From the cell containing the given text, extract its center point as [x, y] coordinate. 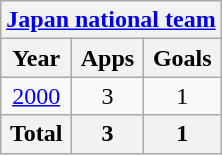
Goals [182, 58]
Japan national team [111, 20]
Apps [108, 58]
Year [36, 58]
Total [36, 134]
2000 [36, 96]
